Pinpoint the cell where the given text exists, returning its (x, y) midpoint coordinate. 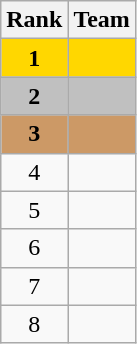
2 (34, 96)
6 (34, 248)
5 (34, 210)
4 (34, 172)
8 (34, 324)
1 (34, 58)
7 (34, 286)
3 (34, 134)
Rank (34, 20)
Team (102, 20)
